Find where the given text appears and provide that cell's center as (X, Y) coordinate. 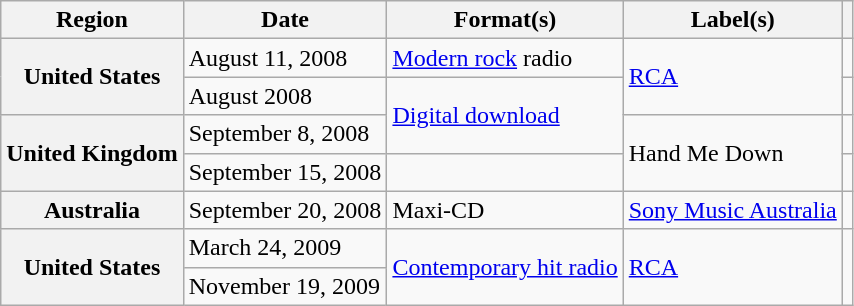
Date (285, 20)
Label(s) (732, 20)
Digital download (505, 115)
Region (92, 20)
March 24, 2009 (285, 248)
September 15, 2008 (285, 172)
September 8, 2008 (285, 134)
August 2008 (285, 96)
August 11, 2008 (285, 58)
Format(s) (505, 20)
Sony Music Australia (732, 210)
United Kingdom (92, 153)
Contemporary hit radio (505, 267)
Maxi-CD (505, 210)
September 20, 2008 (285, 210)
November 19, 2009 (285, 286)
Hand Me Down (732, 153)
Australia (92, 210)
Modern rock radio (505, 58)
